For the text-containing cell, return its midpoint in [x, y] coordinate format. 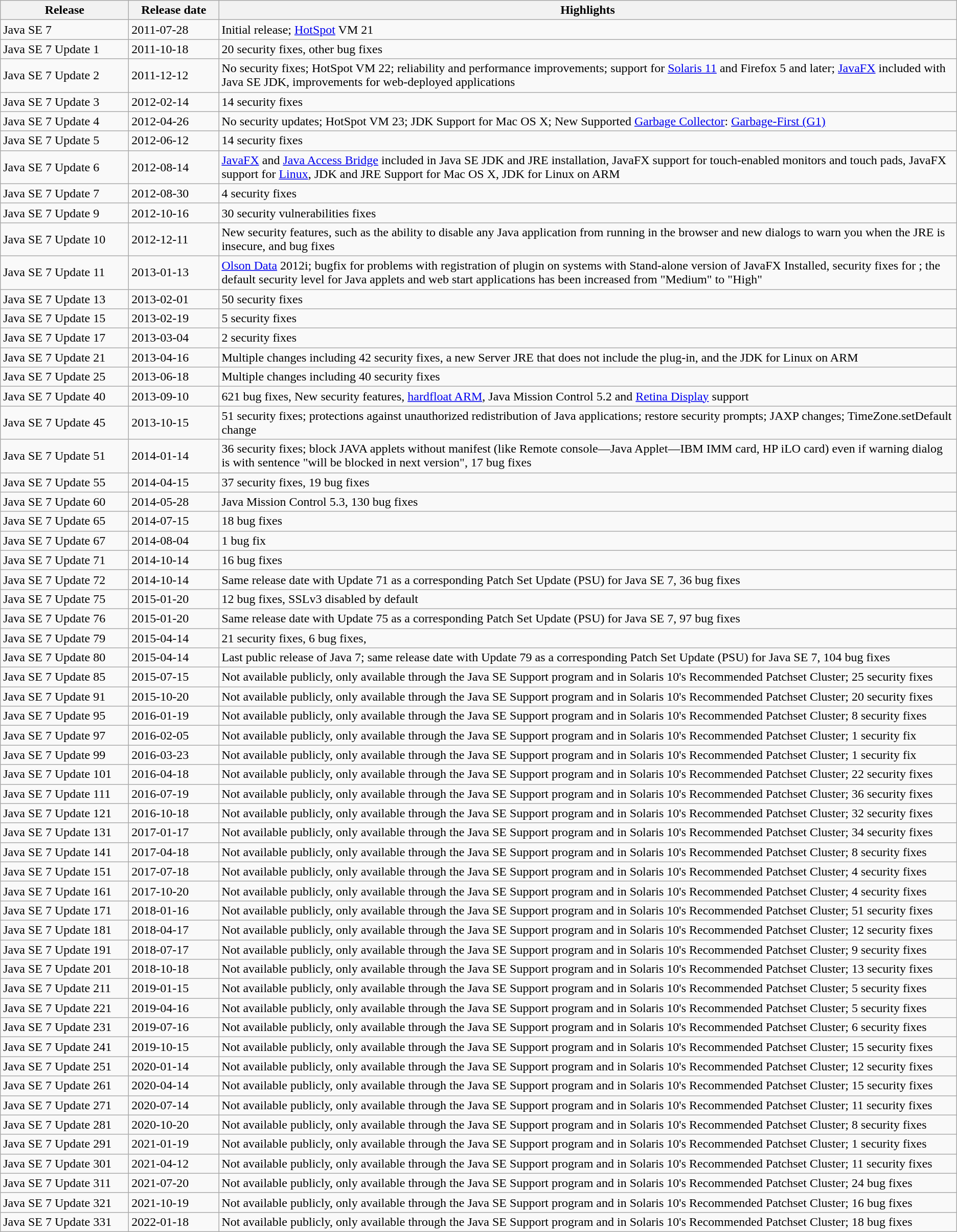
Java SE 7 Update 5 [64, 141]
2014-08-04 [174, 541]
2015-10-20 [174, 697]
2021-10-19 [174, 1202]
Java SE 7 Update 65 [64, 521]
2014-05-28 [174, 502]
50 security fixes [588, 299]
2 security fixes [588, 338]
Not available publicly, only available through the Java SE Support program and in Solaris 10's Recommended Patchset Cluster; 22 security fixes [588, 774]
2017-07-18 [174, 871]
16 bug fixes [588, 560]
Java SE 7 Update 76 [64, 618]
2012-10-16 [174, 213]
2021-07-20 [174, 1183]
Java SE 7 Update 60 [64, 502]
2018-07-17 [174, 950]
Java SE 7 Update 221 [64, 1008]
Last public release of Java 7; same release date with Update 79 as a corresponding Patch Set Update (PSU) for Java SE 7, 104 bug fixes [588, 658]
Java SE 7 Update 251 [64, 1066]
2012-08-14 [174, 167]
Java SE 7 Update 121 [64, 813]
Java SE 7 Update 181 [64, 930]
Same release date with Update 71 as a corresponding Patch Set Update (PSU) for Java SE 7, 36 bug fixes [588, 579]
2020-04-14 [174, 1086]
2021-04-12 [174, 1163]
Not available publicly, only available through the Java SE Support program and in Solaris 10's Recommended Patchset Cluster; 24 bug fixes [588, 1183]
30 security vulnerabilities fixes [588, 213]
Java SE 7 Update 55 [64, 482]
2013-09-10 [174, 396]
Java SE 7 Update 291 [64, 1144]
2012-04-26 [174, 121]
Highlights [588, 10]
2011-07-28 [174, 30]
Java SE 7 Update 3 [64, 102]
Java SE 7 Update 13 [64, 299]
2011-10-18 [174, 49]
2019-04-16 [174, 1008]
2019-01-15 [174, 989]
2012-02-14 [174, 102]
2013-03-04 [174, 338]
Not available publicly, only available through the Java SE Support program and in Solaris 10's Recommended Patchset Cluster; 36 security fixes [588, 794]
Java SE 7 Update 151 [64, 871]
Java SE 7 Update 71 [64, 560]
20 security fixes, other bug fixes [588, 49]
2012-12-11 [174, 239]
Not available publicly, only available through the Java SE Support program and in Solaris 10's Recommended Patchset Cluster; 1 security fixes [588, 1144]
4 security fixes [588, 193]
2016-01-19 [174, 716]
2016-10-18 [174, 813]
Java SE 7 Update 11 [64, 272]
Release date [174, 10]
2014-01-14 [174, 456]
2013-10-15 [174, 422]
2016-02-05 [174, 735]
Java SE 7 Update 271 [64, 1105]
Java SE 7 Update 161 [64, 891]
Java SE 7 Update 2 [64, 76]
2022-01-18 [174, 1222]
Java SE 7 Update 17 [64, 338]
21 security fixes, 6 bug fixes, [588, 638]
Java SE 7 Update 171 [64, 910]
2020-01-14 [174, 1066]
Java SE 7 Update 331 [64, 1222]
Java SE 7 Update 191 [64, 950]
2016-03-23 [174, 755]
Java SE 7 Update 72 [64, 579]
Java SE 7 Update 75 [64, 599]
Java SE 7 Update 85 [64, 677]
Java SE 7 Update 261 [64, 1086]
Multiple changes including 40 security fixes [588, 377]
2014-07-15 [174, 521]
2018-01-16 [174, 910]
Java SE 7 Update 99 [64, 755]
Java SE 7 Update 6 [64, 167]
1 bug fix [588, 541]
2016-07-19 [174, 794]
2017-10-20 [174, 891]
Not available publicly, only available through the Java SE Support program and in Solaris 10's Recommended Patchset Cluster; 16 bug fixes [588, 1202]
Not available publicly, only available through the Java SE Support program and in Solaris 10's Recommended Patchset Cluster; 51 security fixes [588, 910]
Java SE 7 Update 301 [64, 1163]
2016-04-18 [174, 774]
Release [64, 10]
Not available publicly, only available through the Java SE Support program and in Solaris 10's Recommended Patchset Cluster; 20 security fixes [588, 697]
2013-02-01 [174, 299]
18 bug fixes [588, 521]
Initial release; HotSpot VM 21 [588, 30]
Not available publicly, only available through the Java SE Support program and in Solaris 10's Recommended Patchset Cluster; 13 security fixes [588, 969]
Java SE 7 Update 4 [64, 121]
Java SE 7 Update 95 [64, 716]
2013-06-18 [174, 377]
Java SE 7 Update 111 [64, 794]
5 security fixes [588, 319]
Java SE 7 Update 10 [64, 239]
Multiple changes including 42 security fixes, a new Server JRE that does not include the plug-in, and the JDK for Linux on ARM [588, 357]
2020-10-20 [174, 1125]
Java SE 7 Update 131 [64, 833]
Not available publicly, only available through the Java SE Support program and in Solaris 10's Recommended Patchset Cluster; 18 bug fixes [588, 1222]
2019-10-15 [174, 1047]
Java SE 7 Update 231 [64, 1027]
Java SE 7 Update 201 [64, 969]
Java SE 7 Update 97 [64, 735]
2018-10-18 [174, 969]
Not available publicly, only available through the Java SE Support program and in Solaris 10's Recommended Patchset Cluster; 34 security fixes [588, 833]
No security updates; HotSpot VM 23; JDK Support for Mac OS X; New Supported Garbage Collector: Garbage-First (G1) [588, 121]
Java SE 7 Update 321 [64, 1202]
2019-07-16 [174, 1027]
12 bug fixes, SSLv3 disabled by default [588, 599]
Java SE 7 Update 7 [64, 193]
Java SE 7 Update 1 [64, 49]
Java SE 7 Update 311 [64, 1183]
2012-06-12 [174, 141]
2012-08-30 [174, 193]
Java SE 7 Update 281 [64, 1125]
2020-07-14 [174, 1105]
Not available publicly, only available through the Java SE Support program and in Solaris 10's Recommended Patchset Cluster; 25 security fixes [588, 677]
Java SE 7 Update 9 [64, 213]
Java SE 7 Update 40 [64, 396]
2021-01-19 [174, 1144]
2018-04-17 [174, 930]
Java SE 7 Update 15 [64, 319]
2011-12-12 [174, 76]
Java SE 7 Update 21 [64, 357]
Not available publicly, only available through the Java SE Support program and in Solaris 10's Recommended Patchset Cluster; 32 security fixes [588, 813]
2014-04-15 [174, 482]
Java SE 7 Update 45 [64, 422]
Java SE 7 Update 241 [64, 1047]
Java SE 7 Update 67 [64, 541]
Java SE 7 [64, 30]
37 security fixes, 19 bug fixes [588, 482]
2013-01-13 [174, 272]
2015-07-15 [174, 677]
Java SE 7 Update 211 [64, 989]
Not available publicly, only available through the Java SE Support program and in Solaris 10's Recommended Patchset Cluster; 6 security fixes [588, 1027]
Java Mission Control 5.3, 130 bug fixes [588, 502]
Java SE 7 Update 91 [64, 697]
Java SE 7 Update 101 [64, 774]
Java SE 7 Update 80 [64, 658]
Not available publicly, only available through the Java SE Support program and in Solaris 10's Recommended Patchset Cluster; 9 security fixes [588, 950]
Java SE 7 Update 141 [64, 852]
621 bug fixes, New security features, hardfloat ARM, Java Mission Control 5.2 and Retina Display support [588, 396]
Java SE 7 Update 51 [64, 456]
2017-01-17 [174, 833]
2013-02-19 [174, 319]
Java SE 7 Update 79 [64, 638]
Same release date with Update 75 as a corresponding Patch Set Update (PSU) for Java SE 7, 97 bug fixes [588, 618]
2013-04-16 [174, 357]
2017-04-18 [174, 852]
Java SE 7 Update 25 [64, 377]
